Find where the given text appears and provide that cell's center as [X, Y] coordinate. 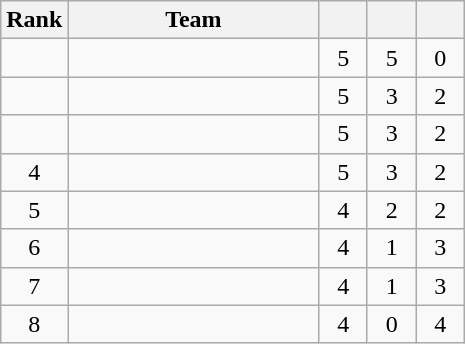
6 [34, 248]
Team [194, 20]
7 [34, 286]
Rank [34, 20]
8 [34, 324]
